Find where the given text appears and provide that cell's center as (X, Y) coordinate. 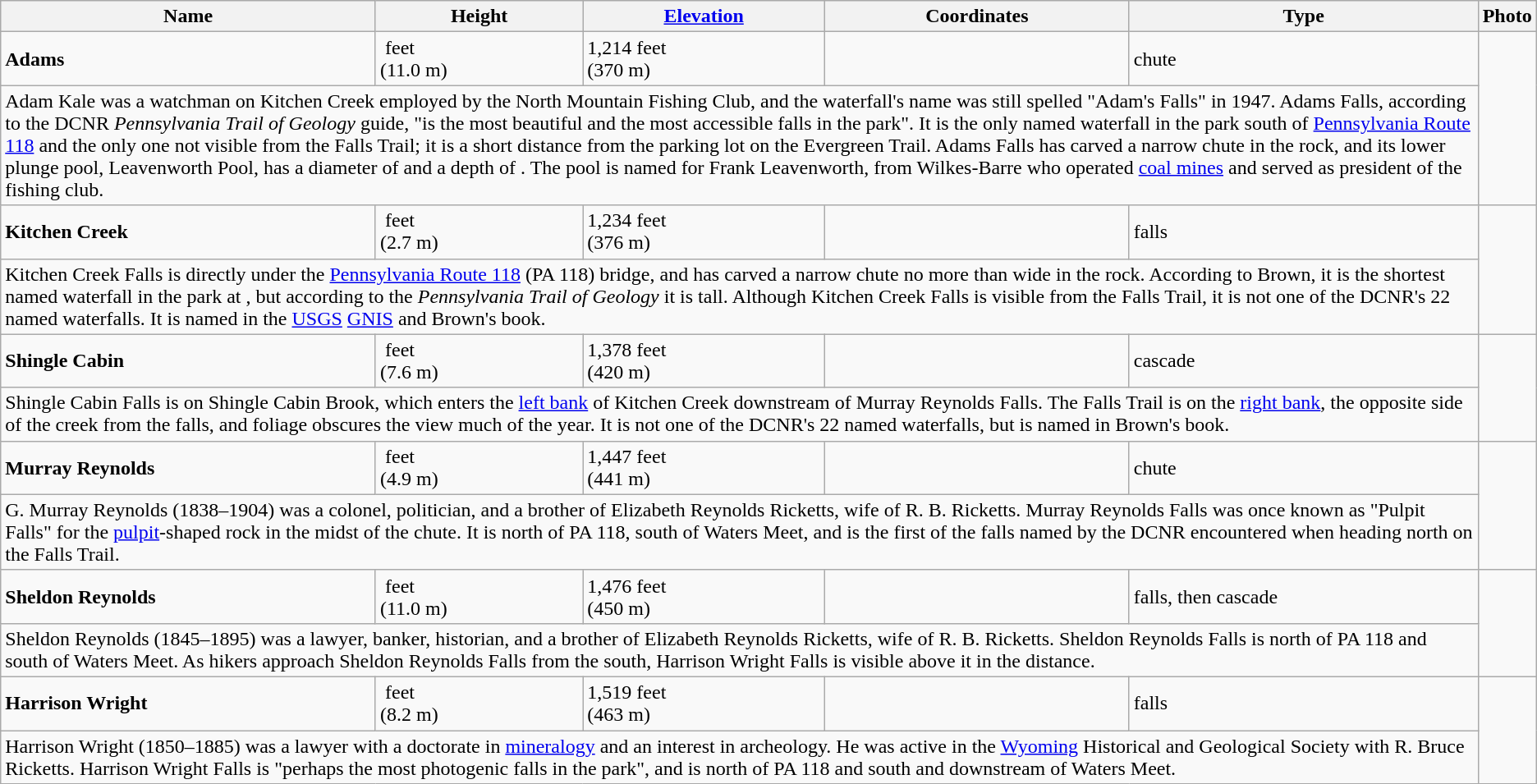
1,214 feet (370 m) (704, 59)
feet (4.9 m) (479, 468)
Coordinates (977, 16)
Murray Reynolds (189, 468)
Harrison Wright (189, 703)
1,234 feet (376 m) (704, 232)
Type (1304, 16)
Shingle Cabin (189, 361)
feet (7.6 m) (479, 361)
Sheldon Reynolds (189, 596)
Height (479, 16)
1,519 feet (463 m) (704, 703)
1,476 feet (450 m) (704, 596)
feet (8.2 m) (479, 703)
Kitchen Creek (189, 232)
Elevation (704, 16)
Photo (1507, 16)
1,447 feet (441 m) (704, 468)
cascade (1304, 361)
Adams (189, 59)
Name (189, 16)
1,378 feet (420 m) (704, 361)
falls, then cascade (1304, 596)
feet (2.7 m) (479, 232)
